Find where the given text appears and provide that cell's center as (x, y) coordinate. 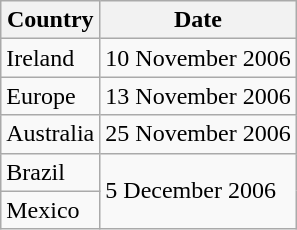
25 November 2006 (198, 134)
13 November 2006 (198, 96)
Brazil (50, 172)
10 November 2006 (198, 58)
Europe (50, 96)
Mexico (50, 210)
Date (198, 20)
Country (50, 20)
5 December 2006 (198, 191)
Ireland (50, 58)
Australia (50, 134)
